Return the [X, Y] coordinate for the center point of the cell that contains the specified text.  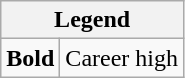
Career high [122, 58]
Legend [92, 20]
Bold [30, 58]
